Capture the cell that displays the provided text and extract its [X, Y] central coordinate. 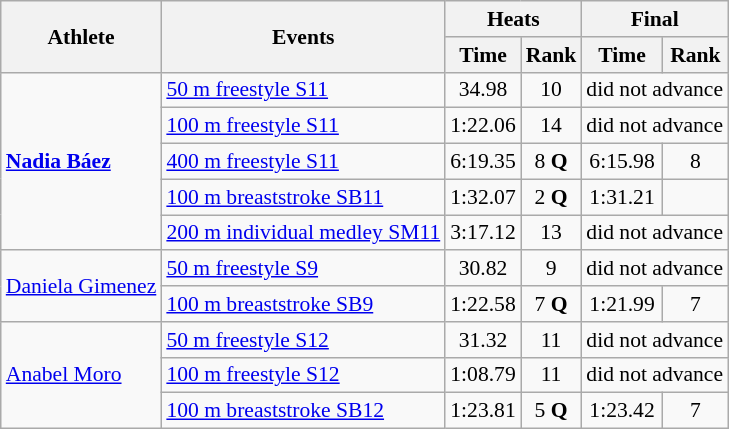
1:32.07 [482, 197]
1:31.21 [622, 197]
13 [552, 233]
Final [654, 19]
Events [303, 36]
1:22.58 [482, 304]
50 m freestyle S11 [303, 90]
14 [552, 126]
34.98 [482, 90]
1:21.99 [622, 304]
100 m breaststroke SB11 [303, 197]
2 Q [552, 197]
50 m freestyle S9 [303, 269]
100 m freestyle S12 [303, 375]
7 Q [552, 304]
200 m individual medley SM11 [303, 233]
10 [552, 90]
30.82 [482, 269]
100 m freestyle S11 [303, 126]
8 Q [552, 162]
Anabel Moro [82, 376]
Heats [513, 19]
1:22.06 [482, 126]
8 [696, 162]
1:23.81 [482, 411]
6:19.35 [482, 162]
3:17.12 [482, 233]
400 m freestyle S11 [303, 162]
1:23.42 [622, 411]
Daniela Gimenez [82, 286]
Nadia Báez [82, 161]
5 Q [552, 411]
100 m breaststroke SB9 [303, 304]
31.32 [482, 340]
9 [552, 269]
1:08.79 [482, 375]
100 m breaststroke SB12 [303, 411]
50 m freestyle S12 [303, 340]
6:15.98 [622, 162]
Athlete [82, 36]
